Detect which cell encompasses the target text, then output its (X, Y) center coordinate. 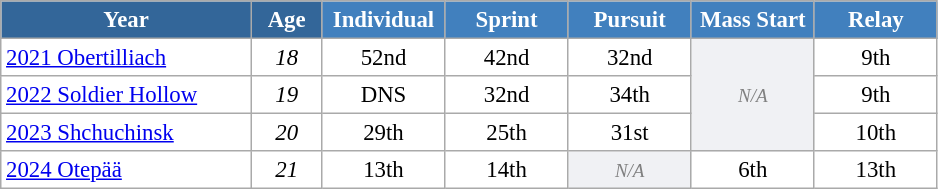
DNS (384, 95)
Year (126, 20)
52nd (384, 58)
29th (384, 133)
34th (630, 95)
19 (286, 95)
Pursuit (630, 20)
31st (630, 133)
2021 Obertilliach (126, 58)
Relay (876, 20)
Mass Start (752, 20)
10th (876, 133)
2022 Soldier Hollow (126, 95)
Age (286, 20)
Sprint (506, 20)
42nd (506, 58)
2024 Otepää (126, 170)
14th (506, 170)
18 (286, 58)
2023 Shchuchinsk (126, 133)
6th (752, 170)
21 (286, 170)
Individual (384, 20)
20 (286, 133)
25th (506, 133)
